From the cell containing the given text, extract its center point as [x, y] coordinate. 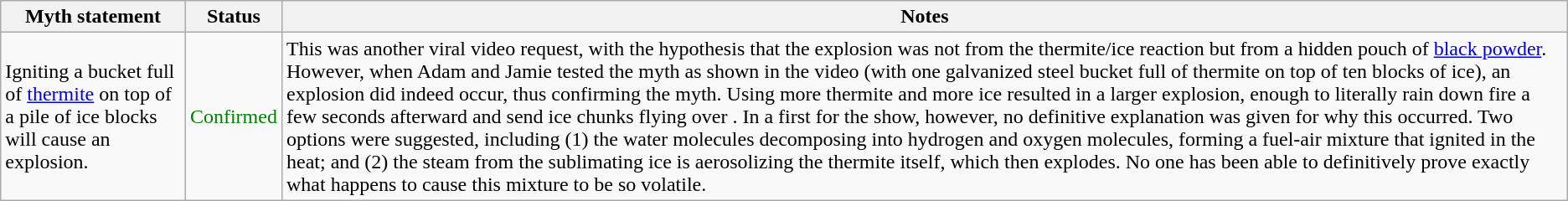
Confirmed [233, 116]
Igniting a bucket full of thermite on top of a pile of ice blocks will cause an explosion. [94, 116]
Notes [925, 17]
Status [233, 17]
Myth statement [94, 17]
